Search for the cell housing the specified text and yield its [x, y] center coordinate. 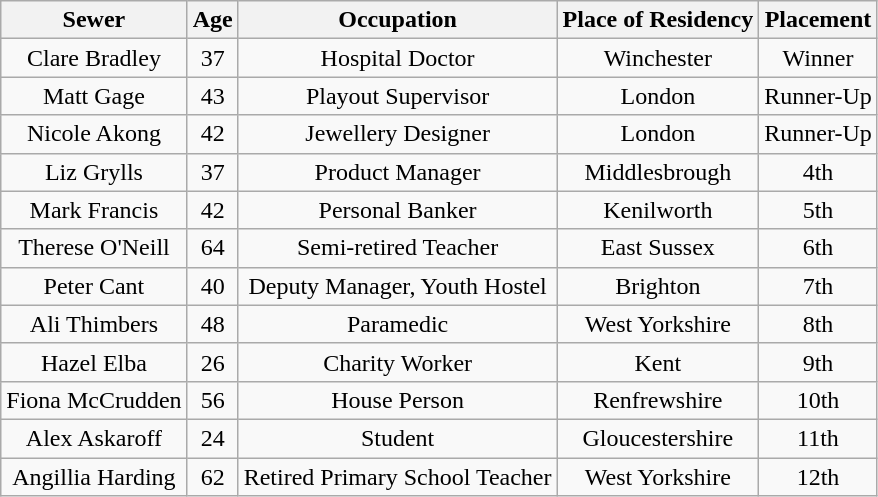
Hospital Doctor [398, 58]
Middlesbrough [658, 172]
Semi-retired Teacher [398, 248]
East Sussex [658, 248]
Occupation [398, 20]
Place of Residency [658, 20]
6th [818, 248]
40 [212, 286]
Jewellery Designer [398, 134]
Kenilworth [658, 210]
5th [818, 210]
Retired Primary School Teacher [398, 477]
56 [212, 400]
9th [818, 362]
Ali Thimbers [94, 324]
64 [212, 248]
Liz Grylls [94, 172]
Playout Supervisor [398, 96]
Clare Bradley [94, 58]
11th [818, 438]
Hazel Elba [94, 362]
8th [818, 324]
Charity Worker [398, 362]
Age [212, 20]
Therese O'Neill [94, 248]
Personal Banker [398, 210]
43 [212, 96]
Deputy Manager, Youth Hostel [398, 286]
4th [818, 172]
Gloucestershire [658, 438]
Paramedic [398, 324]
Angillia Harding [94, 477]
House Person [398, 400]
Winchester [658, 58]
Placement [818, 20]
Product Manager [398, 172]
12th [818, 477]
48 [212, 324]
7th [818, 286]
Mark Francis [94, 210]
Student [398, 438]
Winner [818, 58]
Brighton [658, 286]
Alex Askaroff [94, 438]
24 [212, 438]
Renfrewshire [658, 400]
Peter Cant [94, 286]
Matt Gage [94, 96]
Sewer [94, 20]
26 [212, 362]
Fiona McCrudden [94, 400]
10th [818, 400]
62 [212, 477]
Nicole Akong [94, 134]
Kent [658, 362]
